Capture the cell that displays the provided text and extract its [X, Y] central coordinate. 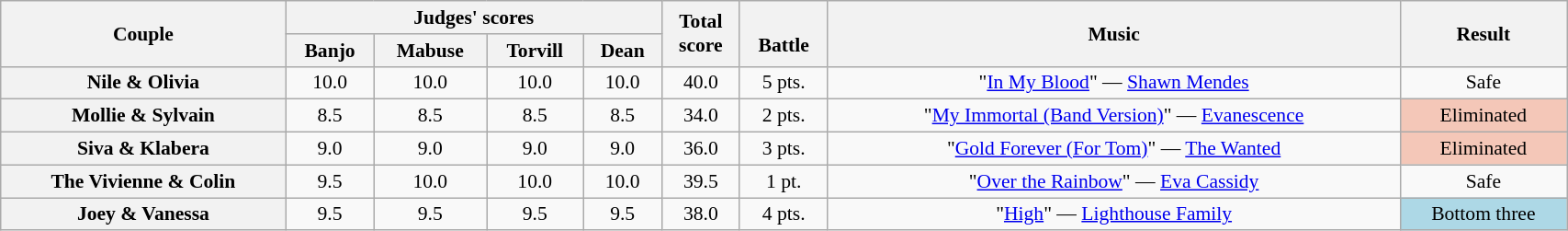
Dean [623, 51]
Mollie & Sylvain [143, 116]
"Gold Forever (For Tom)" — The Wanted [1113, 149]
Judges' scores [474, 17]
Totalscore [700, 33]
Music [1113, 33]
38.0 [700, 214]
4 pts. [784, 214]
36.0 [700, 149]
Result [1483, 33]
3 pts. [784, 149]
Torvill [535, 51]
The Vivienne & Colin [143, 181]
39.5 [700, 181]
Banjo [330, 51]
"High" — Lighthouse Family [1113, 214]
Nile & Olivia [143, 83]
"In My Blood" — Shawn Mendes [1113, 83]
"My Immortal (Band Version)" — Evanescence [1113, 116]
1 pt. [784, 181]
40.0 [700, 83]
Battle [784, 33]
Mabuse [430, 51]
34.0 [700, 116]
2 pts. [784, 116]
Siva & Klabera [143, 149]
5 pts. [784, 83]
Couple [143, 33]
Bottom three [1483, 214]
"Over the Rainbow" — Eva Cassidy [1113, 181]
Joey & Vanessa [143, 214]
